Provide the (X, Y) coordinate of the cell's center where the given text is located.  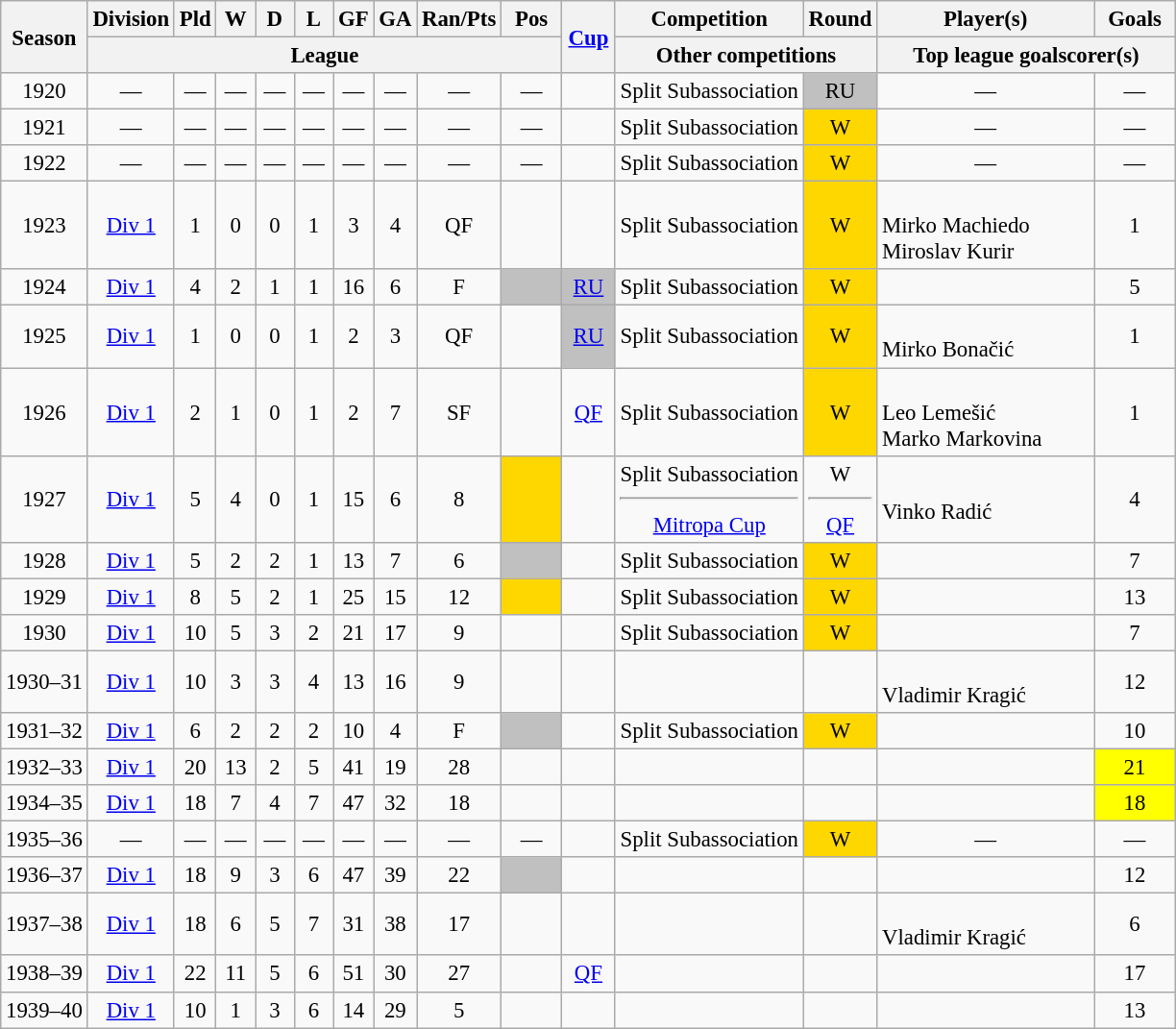
1930–31 (44, 682)
28 (459, 768)
1937–38 (44, 924)
38 (396, 924)
1930 (44, 633)
Goals (1136, 19)
1925 (44, 336)
Division (131, 19)
SF (459, 412)
L (313, 19)
1924 (44, 287)
19 (396, 768)
Mirko MachiedoMiroslav Kurir (986, 226)
Top league goalscorer(s) (1026, 56)
Mirko Bonačić (986, 336)
Round (840, 19)
25 (354, 597)
1931–32 (44, 731)
GF (354, 19)
39 (396, 875)
Vinko Radić (986, 499)
1920 (44, 91)
30 (396, 974)
GA (396, 19)
League (325, 56)
Cup (589, 37)
1938–39 (44, 974)
32 (396, 803)
1921 (44, 128)
29 (396, 1010)
Season (44, 37)
1928 (44, 561)
31 (354, 924)
1935–36 (44, 840)
Pos (532, 19)
1939–40 (44, 1010)
Player(s) (986, 19)
Ran/Pts (459, 19)
Split SubassociationMitropa Cup (709, 499)
1932–33 (44, 768)
Leo LemešićMarko Markovina (986, 412)
1934–35 (44, 803)
Other competitions (746, 56)
1936–37 (44, 875)
Pld (195, 19)
20 (195, 768)
1927 (44, 499)
1926 (44, 412)
1929 (44, 597)
WQF (840, 499)
Competition (709, 19)
1923 (44, 226)
41 (354, 768)
14 (354, 1010)
11 (236, 974)
27 (459, 974)
1922 (44, 163)
51 (354, 974)
D (275, 19)
